Return [X, Y] of the center of cell containing provided text 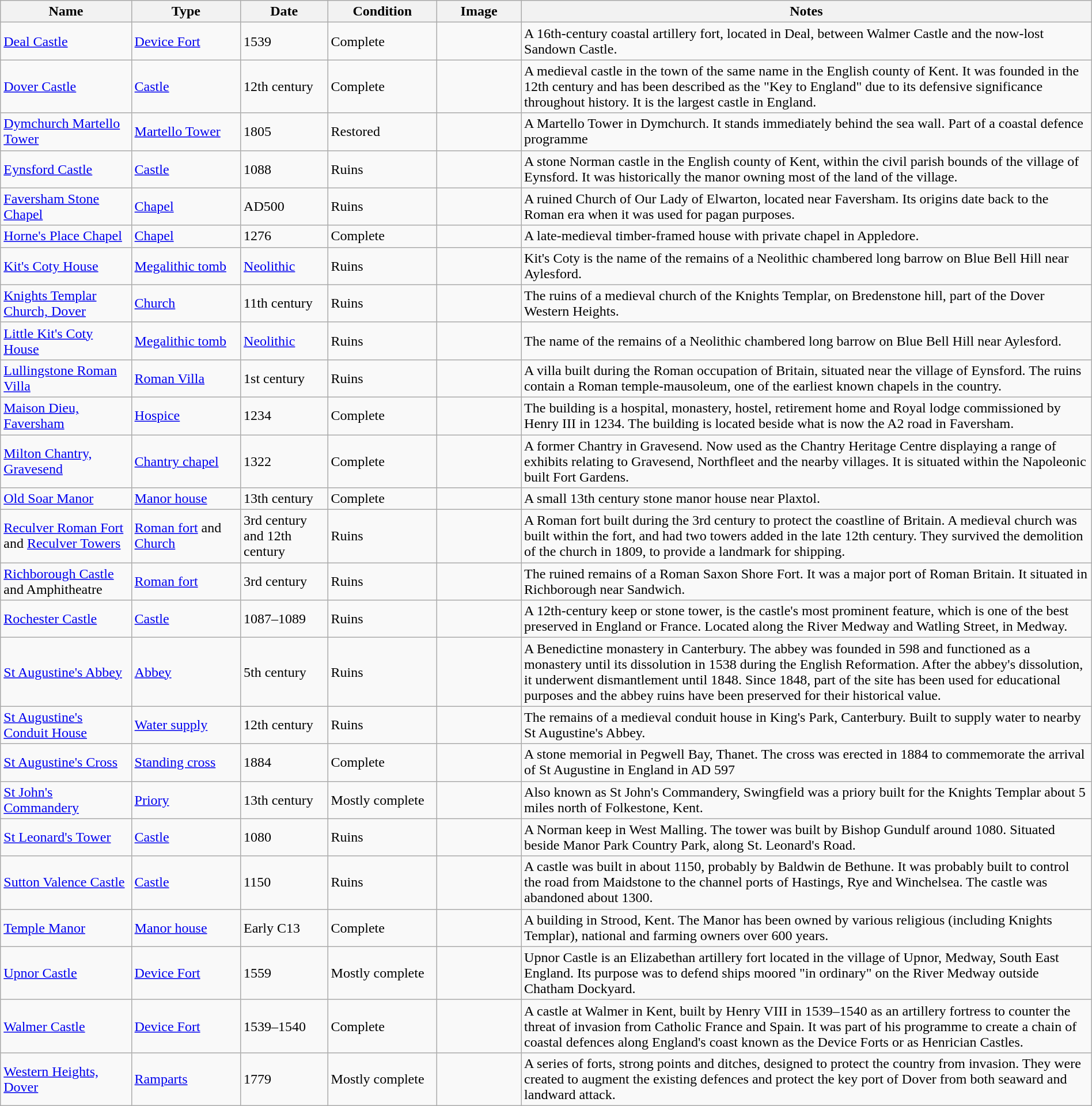
Milton Chantry, Gravesend [66, 461]
Early C13 [285, 927]
Water supply [185, 725]
A building in Strood, Kent. The Manor has been owned by various religious (including Knights Templar), national and farming owners over 600 years. [806, 927]
1087–1089 [285, 619]
Sutton Valence Castle [66, 882]
AD500 [285, 206]
A ruined Church of Our Lady of Elwarton, located near Faversham. Its origins date back to the Roman era when it was used for pagan purposes. [806, 206]
3rd century [285, 582]
1088 [285, 169]
1080 [285, 838]
St Augustine's Abbey [66, 672]
Hospice [185, 416]
1539–1540 [285, 1026]
11th century [285, 303]
A 16th-century coastal artillery fort, located in Deal, between Walmer Castle and the now-lost Sandown Castle. [806, 41]
Abbey [185, 672]
Also known as St John's Commandery, Swingfield was a priory built for the Knights Templar about 5 miles north of Folkestone, Kent. [806, 800]
The remains of a medieval conduit house in King's Park, Canterbury. Built to supply water to nearby St Augustine's Abbey. [806, 725]
Church [185, 303]
1559 [285, 973]
Ramparts [185, 1079]
St John's Commandery [66, 800]
1779 [285, 1079]
Old Soar Manor [66, 499]
Notes [806, 12]
Eynsford Castle [66, 169]
Upnor Castle [66, 973]
St Augustine's Conduit House [66, 725]
A Norman keep in West Malling. The tower was built by Bishop Gundulf around 1080. Situated beside Manor Park Country Park, along St. Leonard's Road. [806, 838]
A stone memorial in Pegwell Bay, Thanet. The cross was erected in 1884 to commemorate the arrival of St Augustine in England in AD 597 [806, 763]
3rd century and 12th century [285, 536]
Priory [185, 800]
1539 [285, 41]
Walmer Castle [66, 1026]
Standing cross [185, 763]
Knights Templar Church, Dover [66, 303]
Reculver Roman Fort and Reculver Towers [66, 536]
Rochester Castle [66, 619]
5th century [285, 672]
A Martello Tower in Dymchurch. It stands immediately behind the sea wall. Part of a coastal defence programme [806, 131]
Dover Castle [66, 86]
Horne's Place Chapel [66, 236]
A small 13th century stone manor house near Plaxtol. [806, 499]
The ruined remains of a Roman Saxon Shore Fort. It was a major port of Roman Britain. It situated in Richborough near Sandwich. [806, 582]
Kit's Coty House [66, 266]
A late-medieval timber-framed house with private chapel in Appledore. [806, 236]
Martello Tower [185, 131]
1150 [285, 882]
1322 [285, 461]
St Leonard's Tower [66, 838]
1884 [285, 763]
Western Heights, Dover [66, 1079]
Roman Villa [185, 378]
The ruins of a medieval church of the Knights Templar, on Bredenstone hill, part of the Dover Western Heights. [806, 303]
Faversham Stone Chapel [66, 206]
1234 [285, 416]
Name [66, 12]
Restored [382, 131]
Maison Dieu, Faversham [66, 416]
Dymchurch Martello Tower [66, 131]
The name of the remains of a Neolithic chambered long barrow on Blue Bell Hill near Aylesford. [806, 341]
1805 [285, 131]
St Augustine's Cross [66, 763]
Lullingstone Roman Villa [66, 378]
Chantry chapel [185, 461]
Richborough Castle and Amphitheatre [66, 582]
Type [185, 12]
1st century [285, 378]
Date [285, 12]
Little Kit's Coty House [66, 341]
Image [479, 12]
Roman fort [185, 582]
Condition [382, 12]
Temple Manor [66, 927]
Kit's Coty is the name of the remains of a Neolithic chambered long barrow on Blue Bell Hill near Aylesford. [806, 266]
Deal Castle [66, 41]
1276 [285, 236]
Roman fort and Church [185, 536]
